For the text-containing cell, return its midpoint in (X, Y) coordinate format. 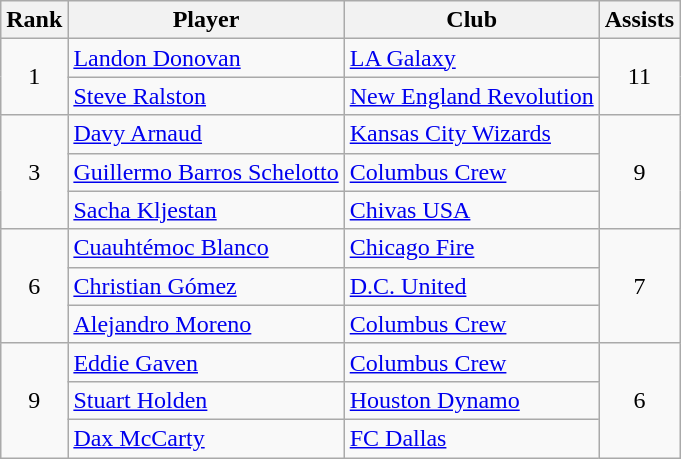
Davy Arnaud (206, 134)
Kansas City Wizards (472, 134)
Stuart Holden (206, 400)
LA Galaxy (472, 58)
Player (206, 20)
Steve Ralston (206, 96)
Sacha Kljestan (206, 210)
Assists (639, 20)
Dax McCarty (206, 438)
11 (639, 77)
Guillermo Barros Schelotto (206, 172)
Chicago Fire (472, 248)
1 (34, 77)
Eddie Gaven (206, 362)
Alejandro Moreno (206, 324)
Club (472, 20)
Rank (34, 20)
Christian Gómez (206, 286)
Landon Donovan (206, 58)
Houston Dynamo (472, 400)
New England Revolution (472, 96)
D.C. United (472, 286)
7 (639, 286)
Cuauhtémoc Blanco (206, 248)
FC Dallas (472, 438)
Chivas USA (472, 210)
3 (34, 172)
